Scan for the cell matching the given text and deliver its (X, Y) coordinate at center. 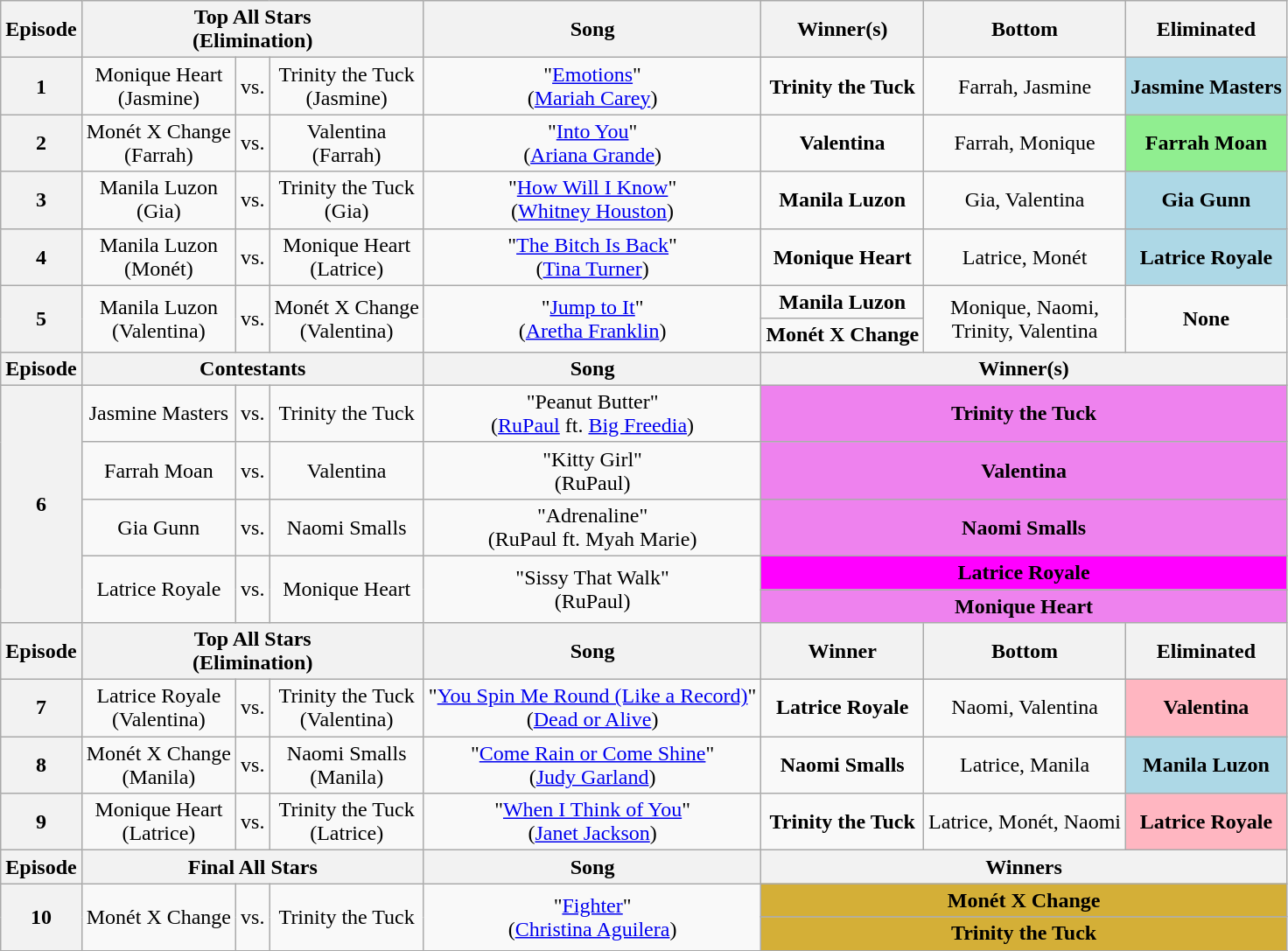
Monique, Naomi,Trinity, Valentina (1025, 318)
Farrah, Monique (1025, 143)
"When I Think of You"(Janet Jackson) (592, 822)
Monét X Change(Valentina) (346, 318)
"Kitty Girl"(RuPaul) (592, 471)
"Sissy That Walk"(RuPaul) (592, 589)
6 (41, 504)
Monét X Change(Farrah) (158, 143)
Monique Heart(Jasmine) (158, 86)
5 (41, 318)
Farrah, Jasmine (1025, 86)
4 (41, 257)
Latrice Royale(Valentina) (158, 709)
"Adrenaline"(RuPaul ft. Myah Marie) (592, 527)
Manila Luzon(Monét) (158, 257)
9 (41, 822)
Naomi Smalls(Manila) (346, 765)
Valentina(Farrah) (346, 143)
8 (41, 765)
Winner (843, 651)
Trinity the Tuck(Gia) (346, 199)
Final All Stars (252, 867)
"You Spin Me Round (Like a Record)"(Dead or Alive) (592, 709)
Contestants (252, 368)
"Emotions"(Mariah Carey) (592, 86)
"Jump to It"(Aretha Franklin) (592, 318)
None (1207, 318)
Trinity the Tuck(Valentina) (346, 709)
Trinity the Tuck(Latrice) (346, 822)
Latrice, Monét (1025, 257)
"The Bitch Is Back"(Tina Turner) (592, 257)
"How Will I Know"(Whitney Houston) (592, 199)
"Peanut Butter"(RuPaul ft. Big Freedia) (592, 413)
Monét X Change(Manila) (158, 765)
"Come Rain or Come Shine"(Judy Garland) (592, 765)
Manila Luzon(Gia) (158, 199)
1 (41, 86)
Latrice, Monét, Naomi (1025, 822)
Winners (1024, 867)
Manila Luzon(Valentina) (158, 318)
Naomi, Valentina (1025, 709)
2 (41, 143)
7 (41, 709)
10 (41, 917)
"Fighter"(Christina Aguilera) (592, 917)
"Into You"(Ariana Grande) (592, 143)
Gia, Valentina (1025, 199)
Trinity the Tuck(Jasmine) (346, 86)
Latrice, Manila (1025, 765)
3 (41, 199)
